Pinpoint the cell where the given text exists, returning its (x, y) midpoint coordinate. 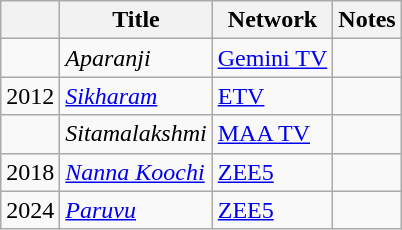
Title (136, 20)
Aparanji (136, 58)
Sikharam (136, 96)
Sitamalakshmi (136, 134)
2024 (30, 210)
MAA TV (272, 134)
Network (272, 20)
ETV (272, 96)
Notes (367, 20)
Nanna Koochi (136, 172)
Paruvu (136, 210)
Gemini TV (272, 58)
2018 (30, 172)
2012 (30, 96)
